Pinpoint the cell where the given text exists, returning its (x, y) midpoint coordinate. 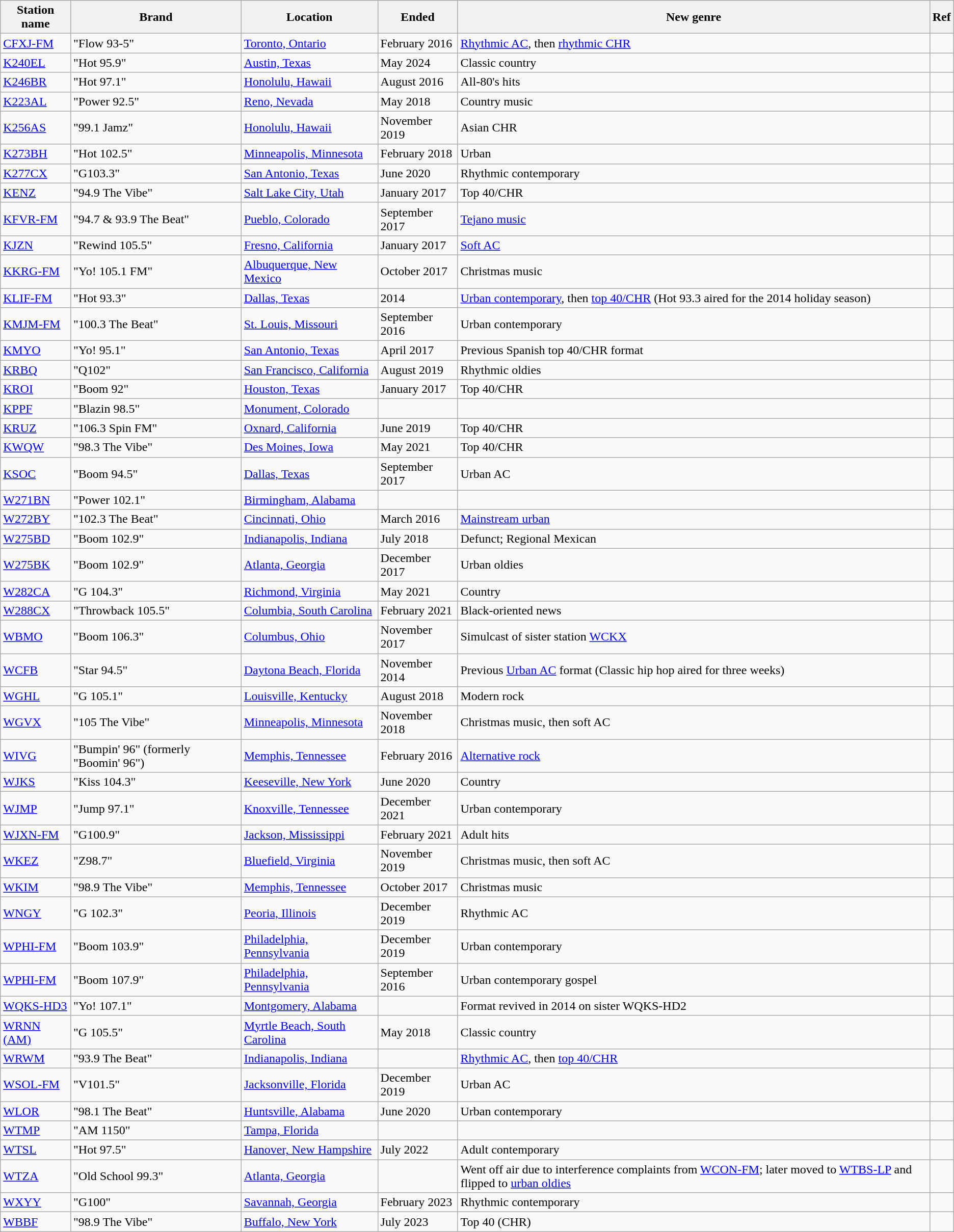
W288CX (36, 610)
Alternative rock (694, 756)
K273BH (36, 154)
Birmingham, Alabama (309, 500)
July 2023 (418, 1222)
Urban contemporary gospel (694, 979)
WTZA (36, 1176)
"Power 102.1" (156, 500)
June 2019 (418, 428)
"Q102" (156, 370)
March 2016 (418, 519)
WNGY (36, 913)
Location (309, 17)
Urban contemporary, then top 40/CHR (Hot 93.3 aired for the 2014 holiday season) (694, 298)
Urban (694, 154)
KRUZ (36, 428)
KMYO (36, 351)
KLIF-FM (36, 298)
KJZN (36, 245)
KROI (36, 389)
Fresno, California (309, 245)
WJXN-FM (36, 835)
"99.1 Jamz" (156, 127)
WCFB (36, 669)
April 2017 (418, 351)
KRBQ (36, 370)
Urban oldies (694, 565)
"Kiss 104.3" (156, 782)
November 2014 (418, 669)
Format revived in 2014 on sister WQKS-HD2 (694, 1006)
Adult contemporary (694, 1150)
February 2018 (418, 154)
Brand (156, 17)
Salt Lake City, Utah (309, 193)
W275BK (36, 565)
December 2021 (418, 808)
Previous Urban AC format (Classic hip hop aired for three weeks) (694, 669)
Knoxville, Tennessee (309, 808)
December 2017 (418, 565)
Previous Spanish top 40/CHR format (694, 351)
Soft AC (694, 245)
Cincinnati, Ohio (309, 519)
WGVX (36, 722)
W271BN (36, 500)
"106.3 Spin FM" (156, 428)
"G 105.5" (156, 1032)
"Yo! 107.1" (156, 1006)
"Hot 95.9" (156, 63)
"Flow 93-5" (156, 43)
Adult hits (694, 835)
Houston, Texas (309, 389)
"G103.3" (156, 173)
"G100" (156, 1202)
Tejano music (694, 219)
Pueblo, Colorado (309, 219)
Black-oriented news (694, 610)
August 2018 (418, 697)
Monument, Colorado (309, 409)
Rhythmic AC, then rhythmic CHR (694, 43)
"Boom 103.9" (156, 947)
WTMP (36, 1131)
"94.9 The Vibe" (156, 193)
WKEZ (36, 861)
KFVR-FM (36, 219)
"AM 1150" (156, 1131)
August 2019 (418, 370)
WRNN (AM) (36, 1032)
Richmond, Virginia (309, 591)
KSOC (36, 474)
WIVG (36, 756)
K246BR (36, 82)
2014 (418, 298)
"Throwback 105.5" (156, 610)
Rhythmic AC, then top 40/CHR (694, 1058)
Bluefield, Virginia (309, 861)
Daytona Beach, Florida (309, 669)
Defunct; Regional Mexican (694, 539)
Des Moines, Iowa (309, 447)
WJMP (36, 808)
Columbus, Ohio (309, 637)
Asian CHR (694, 127)
W282CA (36, 591)
Oxnard, California (309, 428)
"Hot 97.5" (156, 1150)
"Hot 102.5" (156, 154)
"Blazin 98.5" (156, 409)
K256AS (36, 127)
San Francisco, California (309, 370)
Toronto, Ontario (309, 43)
Montgomery, Alabama (309, 1006)
WLOR (36, 1111)
July 2018 (418, 539)
Buffalo, New York (309, 1222)
All-80's hits (694, 82)
WKIM (36, 887)
Jackson, Mississippi (309, 835)
July 2022 (418, 1150)
"Boom 107.9" (156, 979)
Jacksonville, Florida (309, 1084)
"G100.9" (156, 835)
Modern rock (694, 697)
Myrtle Beach, South Carolina (309, 1032)
KKRG-FM (36, 271)
New genre (694, 17)
Ref (942, 17)
Simulcast of sister station WCKX (694, 637)
K240EL (36, 63)
"Boom 106.3" (156, 637)
"Boom 94.5" (156, 474)
Ended (418, 17)
Louisville, Kentucky (309, 697)
"G 105.1" (156, 697)
Country music (694, 101)
"Star 94.5" (156, 669)
"Old School 99.3" (156, 1176)
"Z98.7" (156, 861)
Station name (36, 17)
Columbia, South Carolina (309, 610)
WTSL (36, 1150)
WBMO (36, 637)
WJKS (36, 782)
WGHL (36, 697)
Peoria, Illinois (309, 913)
Huntsville, Alabama (309, 1111)
WRWM (36, 1058)
KMJM-FM (36, 324)
"Boom 92" (156, 389)
"Rewind 105.5" (156, 245)
"Jump 97.1" (156, 808)
Tampa, Florida (309, 1131)
Savannah, Georgia (309, 1202)
"Yo! 95.1" (156, 351)
"105 The Vibe" (156, 722)
Went off air due to interference complaints from WCON-FM; later moved to WTBS-LP and flipped to urban oldies (694, 1176)
Rhythmic oldies (694, 370)
"98.3 The Vibe" (156, 447)
Reno, Nevada (309, 101)
Rhythmic AC (694, 913)
"G 102.3" (156, 913)
KWQW (36, 447)
Albuquerque, New Mexico (309, 271)
W275BD (36, 539)
WSOL-FM (36, 1084)
KPPF (36, 409)
CFXJ-FM (36, 43)
K223AL (36, 101)
"G 104.3" (156, 591)
WXYY (36, 1202)
Austin, Texas (309, 63)
Mainstream urban (694, 519)
"Hot 93.3" (156, 298)
Hanover, New Hampshire (309, 1150)
"102.3 The Beat" (156, 519)
"Yo! 105.1 FM" (156, 271)
WQKS-HD3 (36, 1006)
KENZ (36, 193)
"V101.5" (156, 1084)
WBBF (36, 1222)
"100.3 The Beat" (156, 324)
Keeseville, New York (309, 782)
May 2024 (418, 63)
"Bumpin' 96" (formerly "Boomin' 96") (156, 756)
Top 40 (CHR) (694, 1222)
"Power 92.5" (156, 101)
K277CX (36, 173)
"98.1 The Beat" (156, 1111)
August 2016 (418, 82)
"94.7 & 93.9 The Beat" (156, 219)
"93.9 The Beat" (156, 1058)
"Hot 97.1" (156, 82)
W272BY (36, 519)
St. Louis, Missouri (309, 324)
November 2017 (418, 637)
February 2023 (418, 1202)
November 2018 (418, 722)
